Detect which cell encompasses the target text, then output its [x, y] center coordinate. 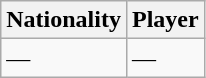
Player [165, 20]
Nationality [64, 20]
